Return the (X, Y) coordinate for the center point of the cell that contains the specified text.  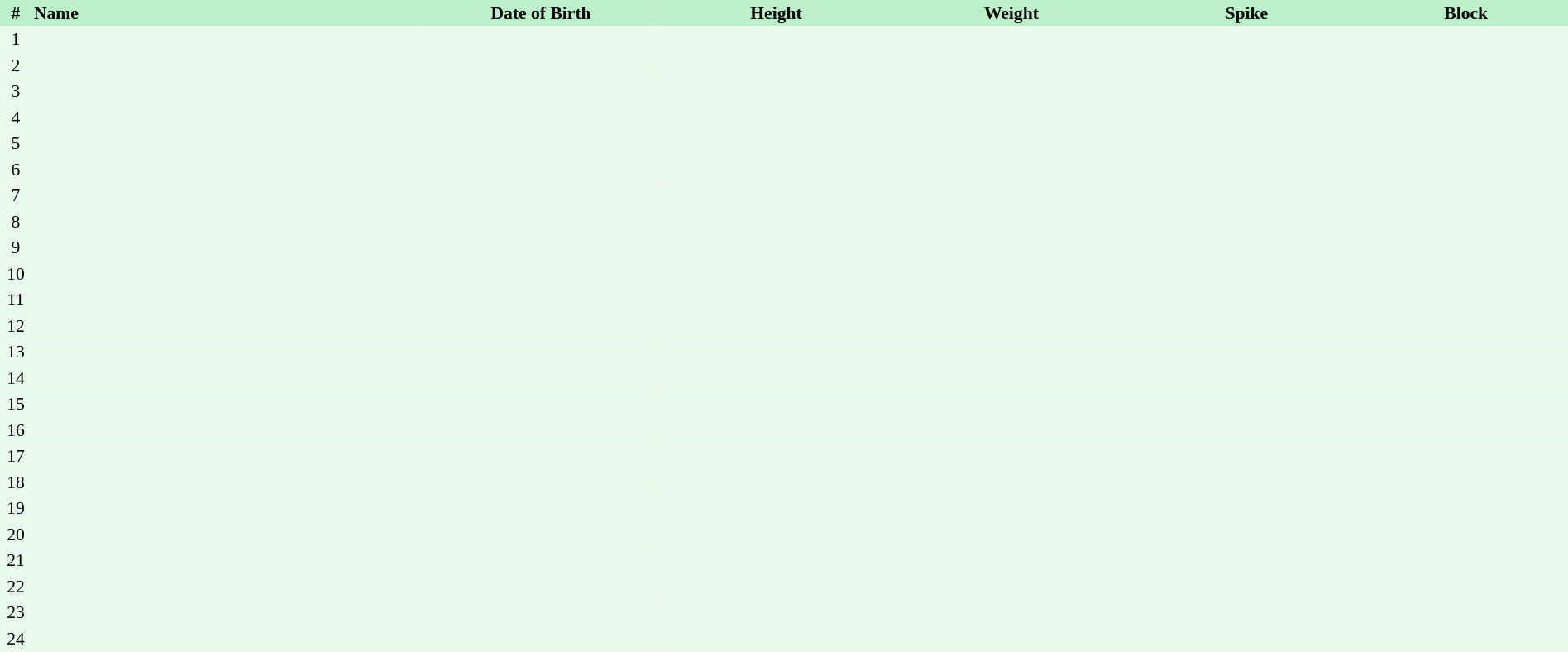
Date of Birth (541, 13)
Height (776, 13)
11 (16, 300)
12 (16, 326)
21 (16, 561)
22 (16, 587)
3 (16, 91)
8 (16, 222)
19 (16, 508)
13 (16, 352)
24 (16, 639)
1 (16, 40)
5 (16, 144)
17 (16, 457)
Weight (1011, 13)
15 (16, 404)
4 (16, 117)
10 (16, 274)
14 (16, 378)
23 (16, 612)
Name (227, 13)
Block (1465, 13)
18 (16, 482)
6 (16, 170)
16 (16, 430)
Spike (1246, 13)
9 (16, 248)
# (16, 13)
20 (16, 535)
7 (16, 195)
2 (16, 65)
